From the cell containing the given text, extract its center point as [x, y] coordinate. 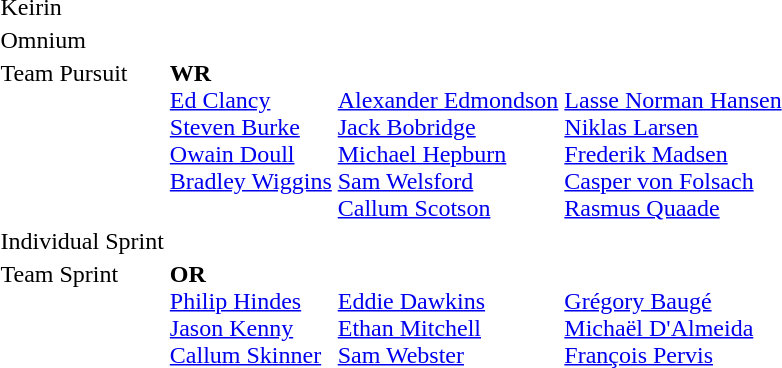
WREd ClancySteven BurkeOwain DoullBradley Wiggins [250, 140]
Alexander EdmondsonJack BobridgeMichael HepburnSam WelsfordCallum Scotson [448, 140]
